Identify which cell holds the provided text, then report its [x, y] central coordinate. 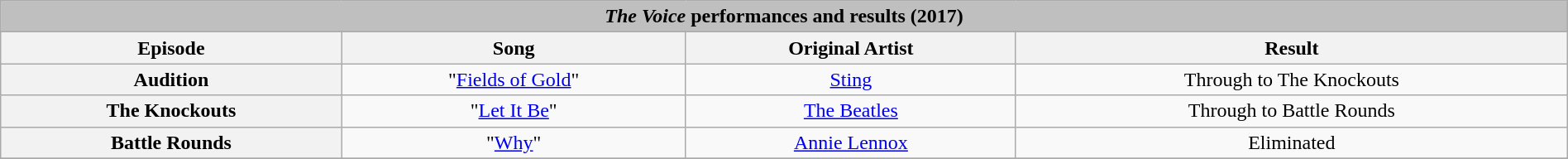
Annie Lennox [850, 142]
Sting [850, 79]
The Voice performances and results (2017) [784, 17]
Through to The Knockouts [1292, 79]
Battle Rounds [171, 142]
Through to Battle Rounds [1292, 111]
Audition [171, 79]
"Fields of Gold" [514, 79]
Result [1292, 48]
Eliminated [1292, 142]
The Beatles [850, 111]
"Let It Be" [514, 111]
The Knockouts [171, 111]
Original Artist [850, 48]
Episode [171, 48]
"Why" [514, 142]
Song [514, 48]
